Return [x, y] of the center of cell containing provided text 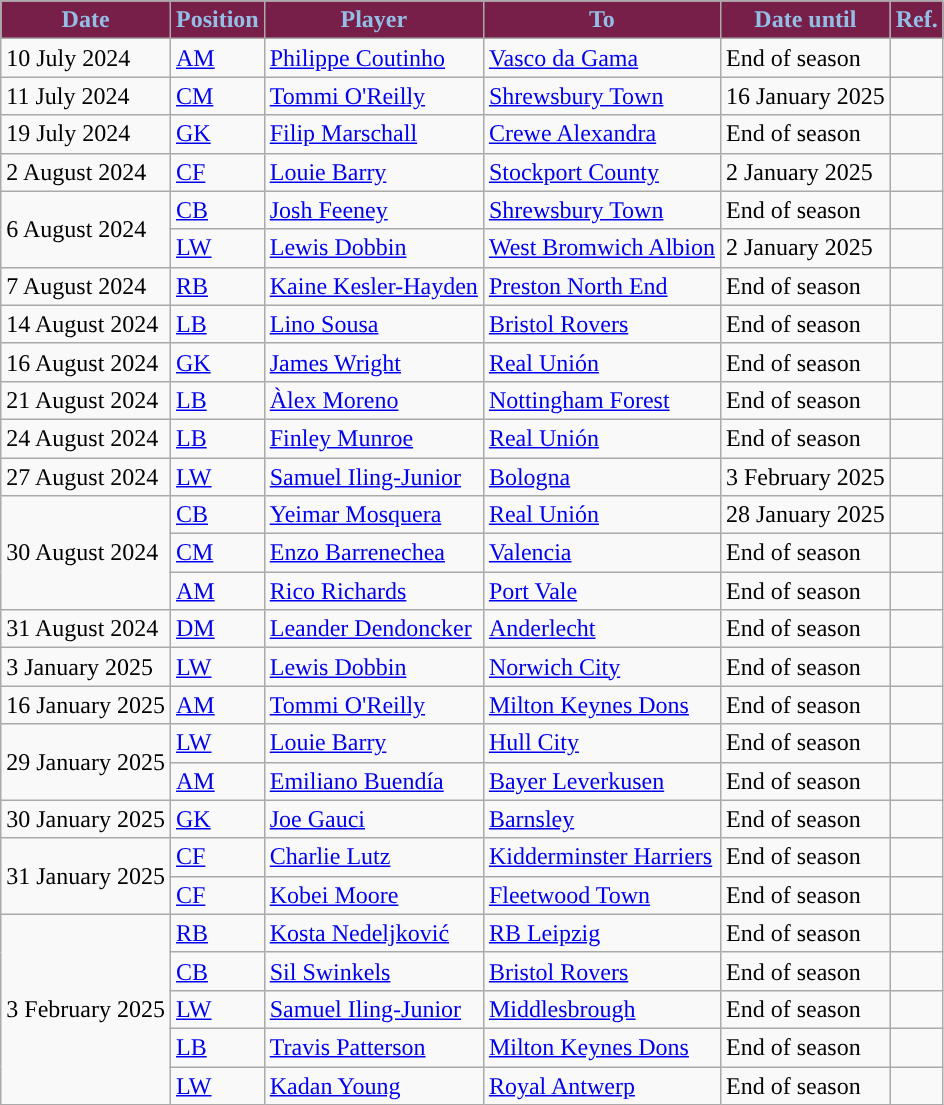
To [602, 20]
21 August 2024 [86, 400]
Finley Munroe [374, 438]
Norwich City [602, 667]
Kobei Moore [374, 895]
29 January 2025 [86, 762]
Player [374, 20]
Fleetwood Town [602, 895]
Enzo Barrenechea [374, 553]
Kadan Young [374, 1085]
Ref. [916, 20]
James Wright [374, 362]
Yeimar Mosquera [374, 515]
Kidderminster Harriers [602, 857]
11 July 2024 [86, 96]
Date [86, 20]
Emiliano Buendía [374, 781]
Crewe Alexandra [602, 134]
Position [217, 20]
Charlie Lutz [374, 857]
DM [217, 629]
Hull City [602, 743]
West Bromwich Albion [602, 248]
6 August 2024 [86, 229]
7 August 2024 [86, 286]
Stockport County [602, 172]
Rico Richards [374, 591]
10 July 2024 [86, 58]
Joe Gauci [374, 819]
Vasco da Gama [602, 58]
24 August 2024 [86, 438]
Sil Swinkels [374, 971]
Preston North End [602, 286]
30 January 2025 [86, 819]
3 January 2025 [86, 667]
30 August 2024 [86, 553]
Filip Marschall [374, 134]
14 August 2024 [86, 324]
31 August 2024 [86, 629]
Philippe Coutinho [374, 58]
Kaine Kesler-Hayden [374, 286]
Josh Feeney [374, 210]
Middlesbrough [602, 1009]
RB Leipzig [602, 933]
Leander Dendoncker [374, 629]
Bayer Leverkusen [602, 781]
Àlex Moreno [374, 400]
27 August 2024 [86, 477]
Travis Patterson [374, 1047]
2 August 2024 [86, 172]
Royal Antwerp [602, 1085]
31 January 2025 [86, 876]
Port Vale [602, 591]
19 July 2024 [86, 134]
28 January 2025 [805, 515]
Nottingham Forest [602, 400]
16 August 2024 [86, 362]
Kosta Nedeljković [374, 933]
Anderlecht [602, 629]
Date until [805, 20]
Barnsley [602, 819]
Valencia [602, 553]
Bologna [602, 477]
Lino Sousa [374, 324]
